Search for the cell housing the specified text and yield its (X, Y) center coordinate. 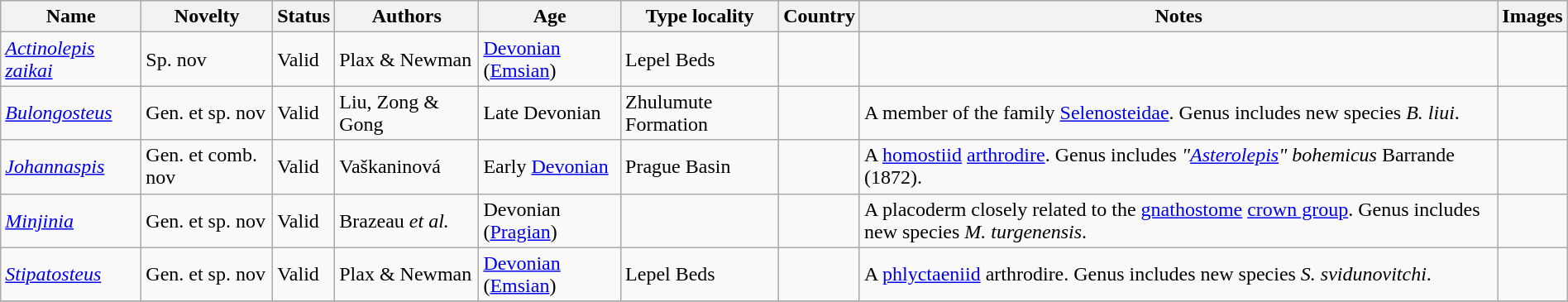
Early Devonian (550, 167)
Notes (1178, 17)
Sp. nov (207, 60)
Bulongosteus (71, 113)
Prague Basin (700, 167)
Zhulumute Formation (700, 113)
Gen. et comb. nov (207, 167)
Late Devonian (550, 113)
Minjinia (71, 220)
Name (71, 17)
Country (820, 17)
Images (1532, 17)
Type locality (700, 17)
A phlyctaeniid arthrodire. Genus includes new species S. svidunovitchi. (1178, 275)
Actinolepis zaikai (71, 60)
Status (304, 17)
Devonian (Pragian) (550, 220)
A placoderm closely related to the gnathostome crown group. Genus includes new species M. turgenensis. (1178, 220)
Age (550, 17)
Brazeau et al. (407, 220)
A member of the family Selenosteidae. Genus includes new species B. liui. (1178, 113)
Liu, Zong & Gong (407, 113)
Novelty (207, 17)
A homostiid arthrodire. Genus includes "Asterolepis" bohemicus Barrande (1872). (1178, 167)
Stipatosteus (71, 275)
Vaškaninová (407, 167)
Johannaspis (71, 167)
Authors (407, 17)
